Detect which cell encompasses the target text, then output its (x, y) center coordinate. 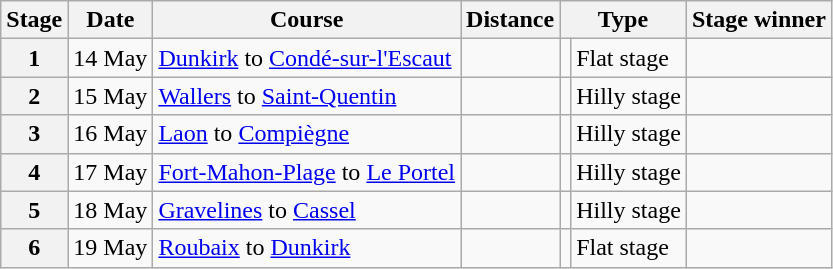
4 (34, 172)
Dunkirk to Condé-sur-l'Escaut (307, 58)
18 May (110, 210)
6 (34, 248)
3 (34, 134)
Laon to Compiègne (307, 134)
Type (624, 20)
14 May (110, 58)
Gravelines to Cassel (307, 210)
1 (34, 58)
Distance (510, 20)
2 (34, 96)
Fort-Mahon-Plage to Le Portel (307, 172)
16 May (110, 134)
5 (34, 210)
15 May (110, 96)
Stage winner (758, 20)
Stage (34, 20)
Date (110, 20)
Course (307, 20)
Roubaix to Dunkirk (307, 248)
17 May (110, 172)
Wallers to Saint-Quentin (307, 96)
19 May (110, 248)
